Detect which cell encompasses the target text, then output its (X, Y) center coordinate. 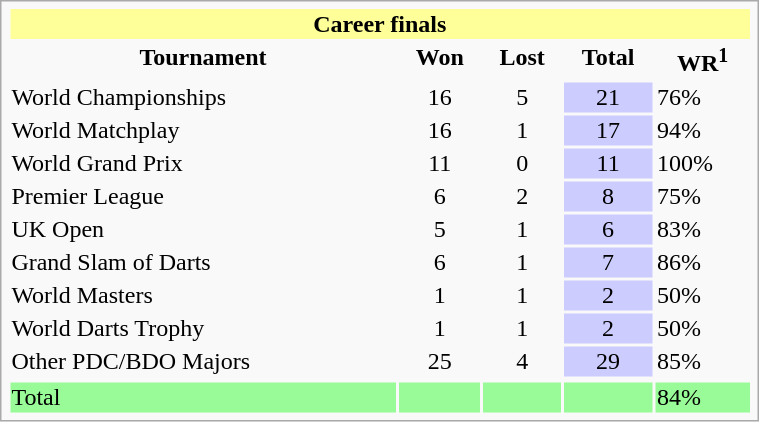
8 (608, 196)
17 (608, 130)
76% (702, 97)
75% (702, 196)
Other PDC/BDO Majors (203, 361)
World Grand Prix (203, 163)
World Masters (203, 295)
Won (440, 60)
100% (702, 163)
94% (702, 130)
WR1 (702, 60)
World Matchplay (203, 130)
UK Open (203, 229)
29 (608, 361)
83% (702, 229)
Grand Slam of Darts (203, 262)
4 (522, 361)
85% (702, 361)
7 (608, 262)
0 (522, 163)
World Darts Trophy (203, 328)
86% (702, 262)
21 (608, 97)
Premier League (203, 196)
25 (440, 361)
84% (702, 397)
World Championships (203, 97)
Lost (522, 60)
Tournament (203, 60)
Career finals (380, 24)
